Scan for the cell matching the given text and deliver its (x, y) coordinate at center. 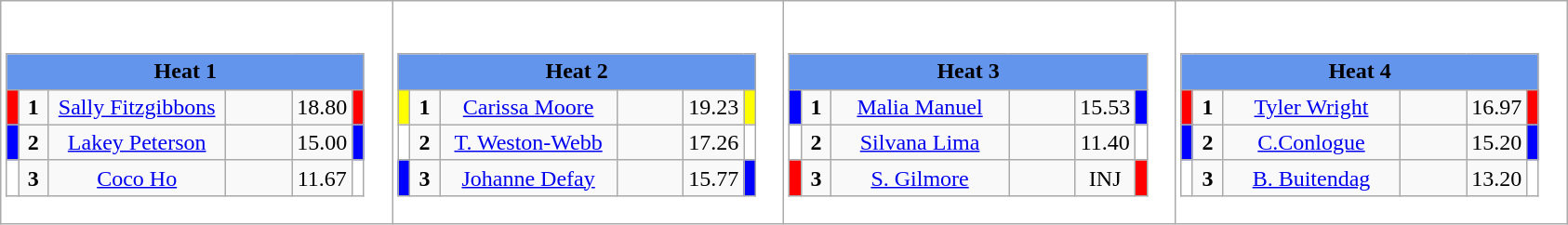
19.23 (714, 107)
18.80 (322, 107)
Carissa Moore (528, 107)
Lakey Peterson (138, 142)
Heat 2 1 Carissa Moore 19.23 2 T. Weston-Webb 17.26 3 Johanne Defay 15.77 (588, 112)
Sally Fitzgibbons (138, 107)
Heat 2 (577, 72)
S. Gilmore (921, 178)
Heat 3 1 Malia Manuel 15.53 2 Silvana Lima 11.40 3 S. Gilmore INJ (980, 112)
Heat 3 (968, 72)
B. Buitendag (1311, 178)
15.00 (322, 142)
13.20 (1497, 178)
C.Conlogue (1311, 142)
Johanne Defay (528, 178)
Tyler Wright (1311, 107)
Heat 4 1 Tyler Wright 16.97 2 C.Conlogue 15.20 3 B. Buitendag 13.20 (1371, 112)
INJ (1105, 178)
Heat 1 1 Sally Fitzgibbons 18.80 2 Lakey Peterson 15.00 3 Coco Ho 11.67 (197, 112)
11.67 (322, 178)
11.40 (1105, 142)
15.77 (714, 178)
Heat 1 (185, 72)
16.97 (1497, 107)
T. Weston-Webb (528, 142)
15.20 (1497, 142)
Heat 4 (1360, 72)
17.26 (714, 142)
Malia Manuel (921, 107)
Silvana Lima (921, 142)
15.53 (1105, 107)
Coco Ho (138, 178)
